Capture the cell that displays the provided text and extract its [x, y] central coordinate. 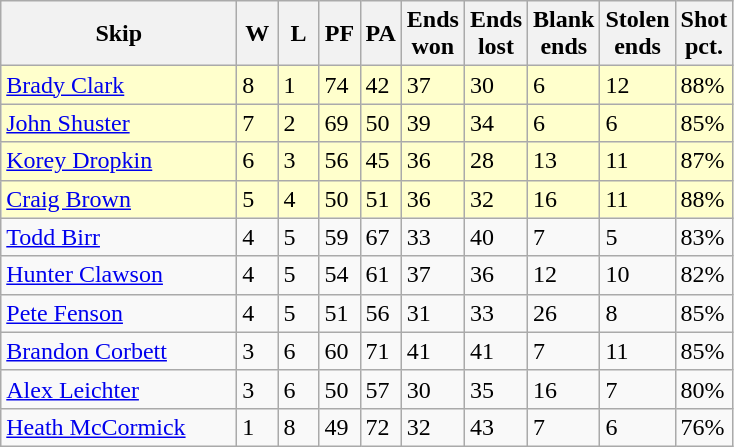
49 [340, 427]
Ends won [432, 34]
34 [496, 123]
2 [298, 123]
Skip [119, 34]
Todd Birr [119, 237]
69 [340, 123]
Korey Dropkin [119, 161]
72 [380, 427]
82% [704, 275]
Blank ends [564, 34]
42 [380, 85]
L [298, 34]
59 [340, 237]
45 [380, 161]
67 [380, 237]
76% [704, 427]
Heath McCormick [119, 427]
35 [496, 389]
28 [496, 161]
John Shuster [119, 123]
PF [340, 34]
Pete Fenson [119, 313]
83% [704, 237]
57 [380, 389]
31 [432, 313]
Hunter Clawson [119, 275]
Stolen ends [638, 34]
39 [432, 123]
74 [340, 85]
W [258, 34]
43 [496, 427]
26 [564, 313]
Alex Leichter [119, 389]
Ends lost [496, 34]
Brady Clark [119, 85]
71 [380, 351]
13 [564, 161]
Craig Brown [119, 199]
87% [704, 161]
80% [704, 389]
60 [340, 351]
Shot pct. [704, 34]
40 [496, 237]
PA [380, 34]
10 [638, 275]
61 [380, 275]
54 [340, 275]
Brandon Corbett [119, 351]
